Locate the cell with the specified text and output its (x, y) center coordinate. 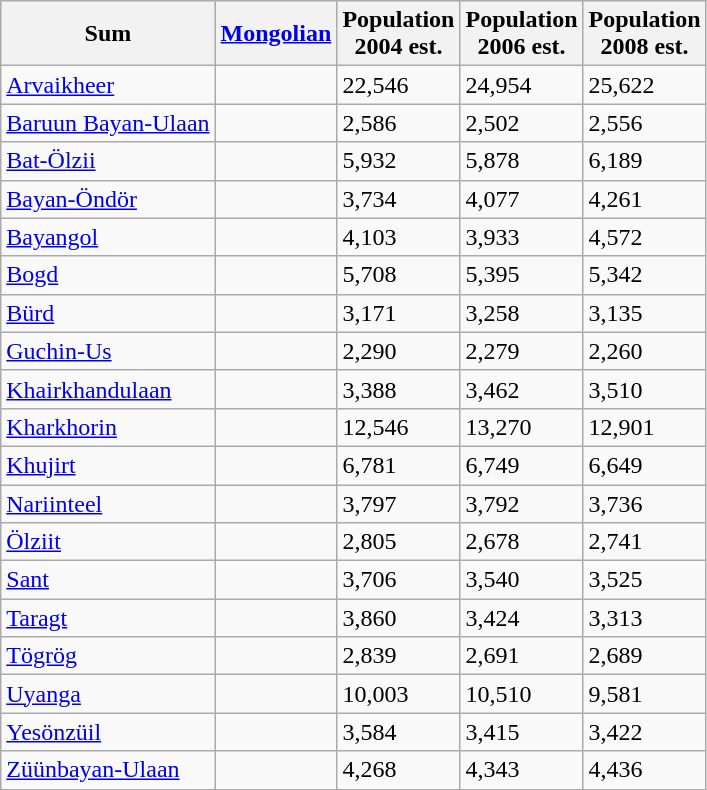
10,003 (398, 694)
Uyanga (108, 694)
6,189 (644, 161)
3,388 (398, 389)
2,279 (522, 351)
2,691 (522, 656)
Bayangol (108, 237)
9,581 (644, 694)
Züünbayan-Ulaan (108, 770)
5,395 (522, 275)
3,462 (522, 389)
Khujirt (108, 465)
3,422 (644, 732)
Sum (108, 34)
5,932 (398, 161)
6,749 (522, 465)
4,077 (522, 199)
2,260 (644, 351)
Sant (108, 580)
Bayan-Öndör (108, 199)
4,268 (398, 770)
2,502 (522, 123)
3,258 (522, 313)
3,135 (644, 313)
6,649 (644, 465)
3,797 (398, 503)
12,546 (398, 427)
Bürd (108, 313)
3,584 (398, 732)
2,586 (398, 123)
Bat-Ölzii (108, 161)
Population2004 est. (398, 34)
3,792 (522, 503)
Khairkhandulaan (108, 389)
22,546 (398, 85)
3,171 (398, 313)
3,933 (522, 237)
25,622 (644, 85)
3,736 (644, 503)
5,878 (522, 161)
12,901 (644, 427)
Bogd (108, 275)
3,415 (522, 732)
4,103 (398, 237)
3,424 (522, 618)
2,839 (398, 656)
Population2008 est. (644, 34)
Taragt (108, 618)
4,572 (644, 237)
4,343 (522, 770)
4,261 (644, 199)
3,525 (644, 580)
5,342 (644, 275)
2,290 (398, 351)
Population2006 est. (522, 34)
3,734 (398, 199)
10,510 (522, 694)
24,954 (522, 85)
2,805 (398, 542)
Ölziit (108, 542)
3,540 (522, 580)
2,556 (644, 123)
3,860 (398, 618)
2,689 (644, 656)
6,781 (398, 465)
2,678 (522, 542)
3,313 (644, 618)
4,436 (644, 770)
Mongolian (276, 34)
Yesönzüil (108, 732)
2,741 (644, 542)
Arvaikheer (108, 85)
3,510 (644, 389)
Kharkhorin (108, 427)
Baruun Bayan-Ulaan (108, 123)
Guchin-Us (108, 351)
13,270 (522, 427)
3,706 (398, 580)
Nariinteel (108, 503)
5,708 (398, 275)
Tögrög (108, 656)
